Capture the cell that displays the provided text and extract its (X, Y) central coordinate. 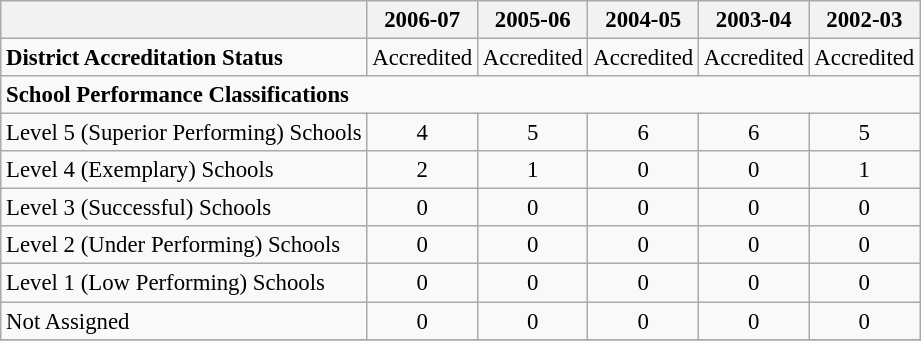
Level 5 (Superior Performing) Schools (184, 133)
Level 4 (Exemplary) Schools (184, 170)
Level 1 (Low Performing) Schools (184, 283)
2002-03 (864, 20)
2006-07 (422, 20)
Level 2 (Under Performing) Schools (184, 245)
District Accreditation Status (184, 58)
2005-06 (532, 20)
2 (422, 170)
4 (422, 133)
Not Assigned (184, 321)
2003-04 (754, 20)
Level 3 (Successful) Schools (184, 208)
School Performance Classifications (460, 95)
2004-05 (644, 20)
